Find where the given text appears and provide that cell's center as [X, Y] coordinate. 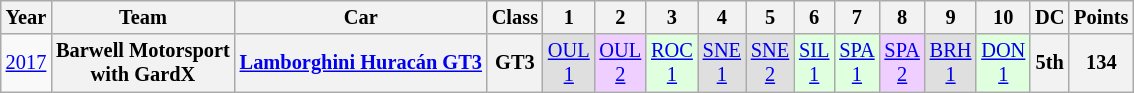
134 [1101, 63]
Points [1101, 17]
5th [1050, 63]
Lamborghini Huracán GT3 [361, 63]
SNE2 [770, 63]
Team [143, 17]
SIL1 [814, 63]
2 [621, 17]
Class [515, 17]
10 [1003, 17]
2017 [26, 63]
BRH1 [951, 63]
8 [902, 17]
SNE1 [722, 63]
6 [814, 17]
DON1 [1003, 63]
ROC1 [672, 63]
DC [1050, 17]
OUL1 [569, 63]
Year [26, 17]
Car [361, 17]
OUL2 [621, 63]
SPA1 [856, 63]
5 [770, 17]
SPA2 [902, 63]
Barwell Motorsportwith GardX [143, 63]
1 [569, 17]
3 [672, 17]
7 [856, 17]
4 [722, 17]
GT3 [515, 63]
9 [951, 17]
